From the cell containing the given text, extract its center point as (x, y) coordinate. 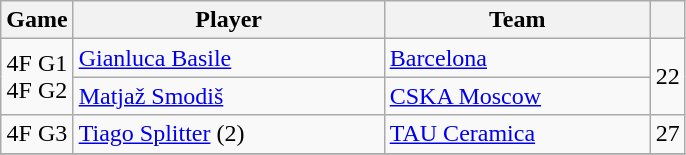
CSKA Moscow (517, 96)
Team (517, 20)
Matjaž Smodiš (228, 96)
22 (668, 77)
Tiago Splitter (2) (228, 134)
4F G3 (37, 134)
TAU Ceramica (517, 134)
4F G14F G2 (37, 77)
Barcelona (517, 58)
Game (37, 20)
Player (228, 20)
Gianluca Basile (228, 58)
27 (668, 134)
